Find where the given text appears and provide that cell's center as [X, Y] coordinate. 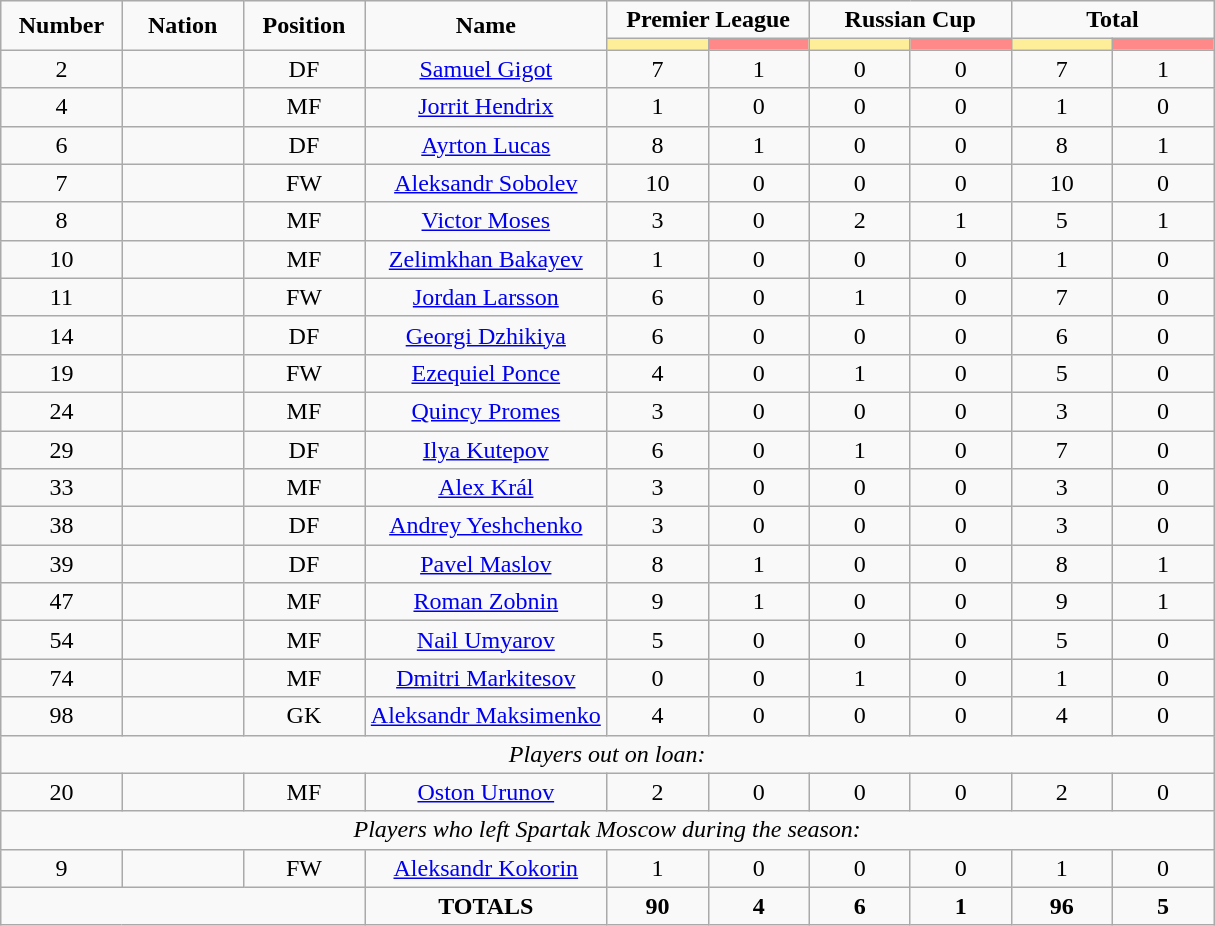
Name [486, 26]
Pavel Maslov [486, 564]
20 [62, 792]
Ayrton Lucas [486, 145]
Quincy Promes [486, 411]
96 [1062, 906]
Jorrit Hendrix [486, 107]
Number [62, 26]
39 [62, 564]
Zelimkhan Bakayev [486, 259]
Total [1112, 20]
Jordan Larsson [486, 297]
11 [62, 297]
Premier League [708, 20]
Georgi Dzhikiya [486, 335]
Position [304, 26]
Players out on loan: [608, 754]
Alex Král [486, 488]
Ezequiel Ponce [486, 373]
TOTALS [486, 906]
Nation [182, 26]
Ilya Kutepov [486, 449]
Aleksandr Sobolev [486, 183]
14 [62, 335]
47 [62, 602]
19 [62, 373]
Players who left Spartak Moscow during the season: [608, 830]
74 [62, 678]
GK [304, 716]
29 [62, 449]
24 [62, 411]
Samuel Gigot [486, 69]
33 [62, 488]
Aleksandr Maksimenko [486, 716]
54 [62, 640]
Roman Zobnin [486, 602]
90 [658, 906]
Aleksandr Kokorin [486, 868]
Victor Moses [486, 221]
Russian Cup [910, 20]
Dmitri Markitesov [486, 678]
38 [62, 526]
Andrey Yeshchenko [486, 526]
98 [62, 716]
Nail Umyarov [486, 640]
Oston Urunov [486, 792]
